Capture the cell that displays the provided text and extract its [x, y] central coordinate. 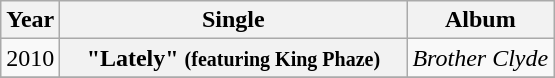
Year [30, 20]
Single [234, 20]
Album [480, 20]
2010 [30, 58]
Brother Clyde [480, 58]
"Lately" (featuring King Phaze) [234, 58]
